Return (X, Y) of the center of cell containing provided text 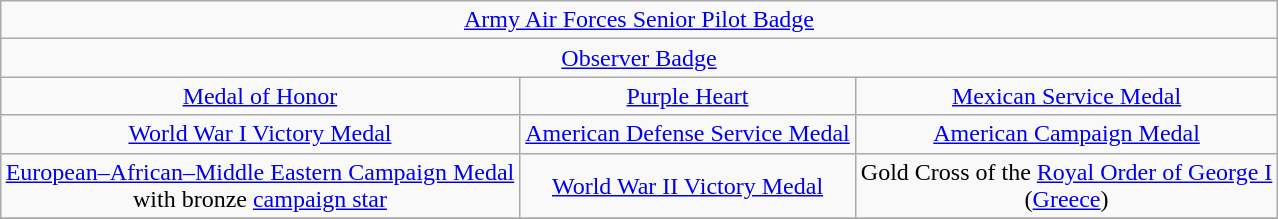
Observer Badge (639, 58)
European–African–Middle Eastern Campaign Medalwith bronze campaign star (260, 186)
World War II Victory Medal (688, 186)
Medal of Honor (260, 96)
American Campaign Medal (1066, 134)
World War I Victory Medal (260, 134)
Purple Heart (688, 96)
Gold Cross of the Royal Order of George I(Greece) (1066, 186)
American Defense Service Medal (688, 134)
Mexican Service Medal (1066, 96)
Army Air Forces Senior Pilot Badge (639, 20)
